Return the [X, Y] coordinate for the center point of the cell that contains the specified text.  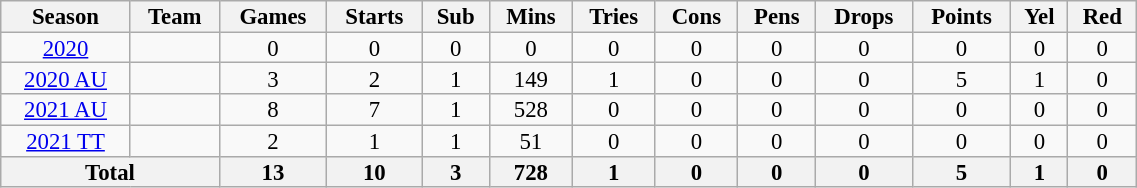
Sub [456, 16]
2020 AU [66, 78]
Yel [1040, 16]
Total [110, 172]
149 [530, 78]
Points [962, 16]
2020 [66, 48]
2021 TT [66, 140]
Starts [374, 16]
Cons [696, 16]
51 [530, 140]
10 [374, 172]
13 [273, 172]
7 [374, 110]
8 [273, 110]
Pens [777, 16]
Mins [530, 16]
Season [66, 16]
Red [1102, 16]
Tries [613, 16]
728 [530, 172]
2021 AU [66, 110]
Games [273, 16]
Team [174, 16]
Drops [864, 16]
528 [530, 110]
